From the cell containing the given text, extract its center point as (X, Y) coordinate. 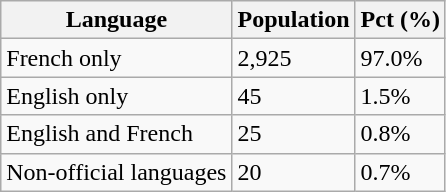
Non-official languages (116, 172)
45 (294, 96)
2,925 (294, 58)
Language (116, 20)
French only (116, 58)
97.0% (400, 58)
Pct (%) (400, 20)
English only (116, 96)
1.5% (400, 96)
0.7% (400, 172)
Population (294, 20)
25 (294, 134)
0.8% (400, 134)
English and French (116, 134)
20 (294, 172)
